Capture the cell that displays the provided text and extract its (x, y) central coordinate. 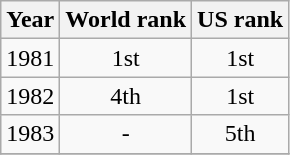
4th (126, 96)
US rank (240, 20)
Year (30, 20)
1982 (30, 96)
5th (240, 134)
World rank (126, 20)
1981 (30, 58)
1983 (30, 134)
- (126, 134)
